Return [x, y] of the center of cell containing provided text 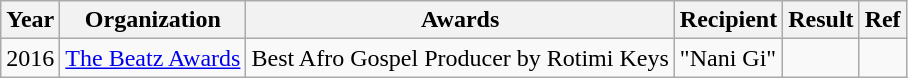
Organization [153, 20]
Result [821, 20]
Awards [460, 20]
The Beatz Awards [153, 58]
Recipient [728, 20]
Best Afro Gospel Producer by Rotimi Keys [460, 58]
Ref [882, 20]
"Nani Gi" [728, 58]
2016 [30, 58]
Year [30, 20]
